From the cell containing the given text, extract its center point as (x, y) coordinate. 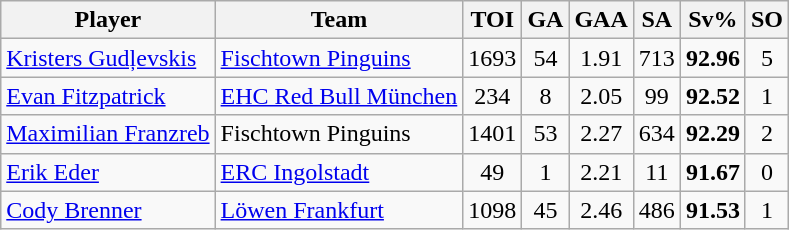
2.46 (601, 210)
TOI (492, 20)
Sv% (712, 20)
SO (766, 20)
EHC Red Bull München (339, 96)
GA (546, 20)
Kristers Gudļevskis (108, 58)
SA (656, 20)
53 (546, 134)
91.53 (712, 210)
1.91 (601, 58)
1693 (492, 58)
Maximilian Franzreb (108, 134)
92.29 (712, 134)
486 (656, 210)
99 (656, 96)
Erik Eder (108, 172)
Löwen Frankfurt (339, 210)
2.27 (601, 134)
45 (546, 210)
713 (656, 58)
Player (108, 20)
0 (766, 172)
234 (492, 96)
1401 (492, 134)
8 (546, 96)
2.21 (601, 172)
91.67 (712, 172)
1098 (492, 210)
49 (492, 172)
Evan Fitzpatrick (108, 96)
2 (766, 134)
ERC Ingolstadt (339, 172)
5 (766, 58)
54 (546, 58)
92.52 (712, 96)
11 (656, 172)
634 (656, 134)
Team (339, 20)
Cody Brenner (108, 210)
GAA (601, 20)
2.05 (601, 96)
92.96 (712, 58)
